Return [x, y] of the center of cell containing provided text 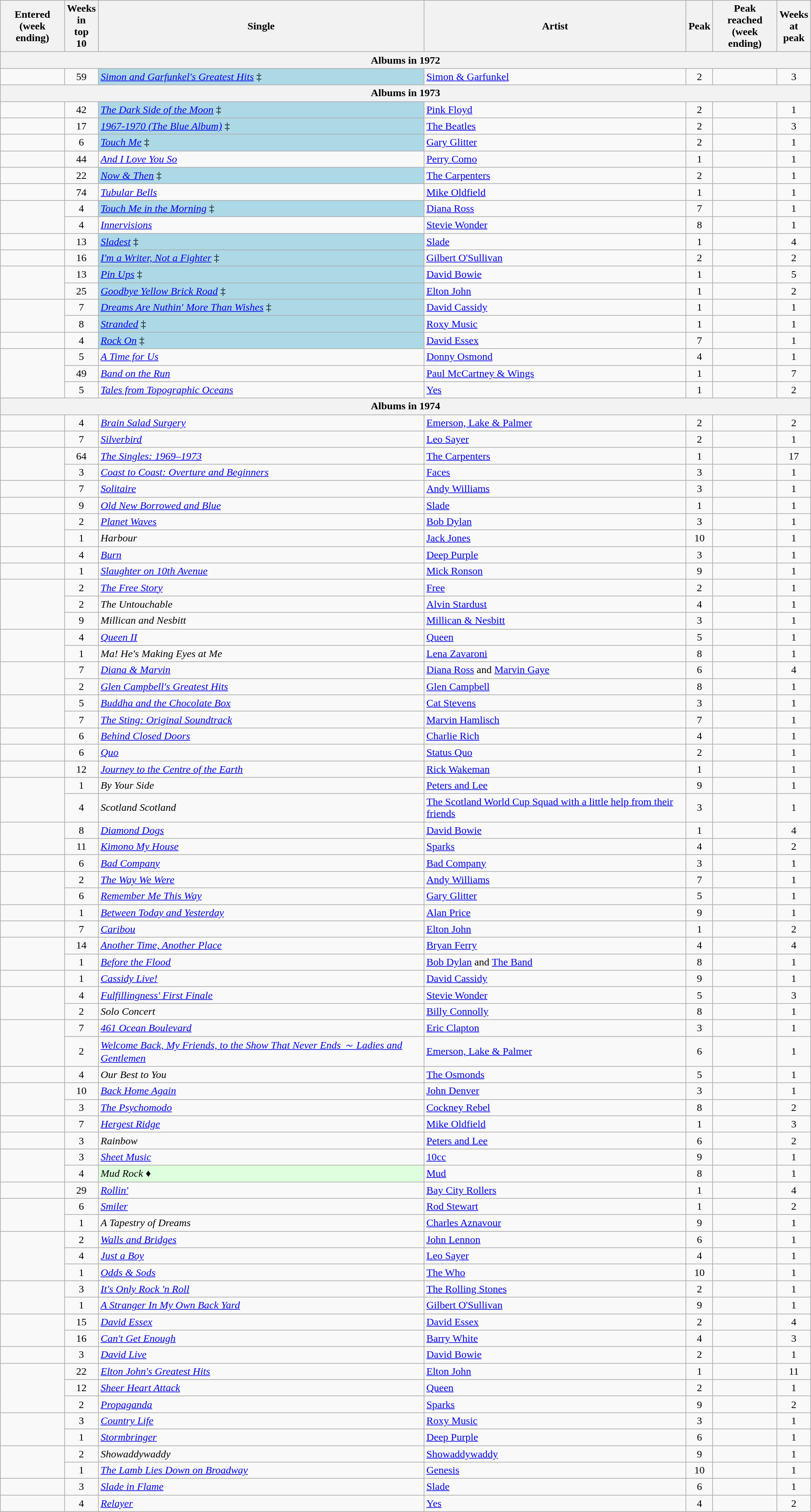
Remember Me This Way [261, 896]
Millican & Nesbitt [555, 621]
74 [81, 192]
The Psychomodo [261, 1107]
Single [261, 26]
29 [81, 1190]
A Time for Us [261, 357]
Bob Dylan and The Band [555, 962]
Rainbow [261, 1140]
Albums in 1972 [405, 60]
Stormbringer [261, 1437]
Touch Me in the Morning ‡ [261, 208]
Tales from Topographic Oceans [261, 390]
Simon and Garfunkel's Greatest Hits ‡ [261, 77]
Rollin' [261, 1190]
Now & Then ‡ [261, 175]
Relayer [261, 1503]
Between Today and Yesterday [261, 913]
Silverbird [261, 439]
The Sting: Original Soundtrack [261, 719]
42 [81, 110]
Old New Borrowed and Blue [261, 505]
Free [555, 588]
I'm a Writer, Not a Fighter ‡ [261, 258]
Touch Me ‡ [261, 142]
Welcome Back, My Friends, to the Show That Never Ends ～ Ladies and Gentlemen [261, 1051]
John Lennon [555, 1240]
Can't Get Enough [261, 1338]
Innervisions [261, 225]
Perry Como [555, 159]
Bob Dylan [555, 522]
Glen Campbell [555, 686]
Alan Price [555, 913]
Eric Clapton [555, 1028]
Faces [555, 472]
Before the Flood [261, 962]
Rock On ‡ [261, 340]
Burn [261, 555]
John Denver [555, 1091]
14 [81, 945]
Weeksintop10 [81, 26]
Solitaire [261, 489]
Rick Wakeman [555, 769]
Diana Ross and Marvin Gaye [555, 670]
The Lamb Lies Down on Broadway [261, 1470]
By Your Side [261, 786]
Mud Rock ♦ [261, 1173]
Quo [261, 752]
Walls and Bridges [261, 1240]
Ma! He's Making Eyes at Me [261, 654]
It's Only Rock 'n Roll [261, 1289]
Diana Ross [555, 208]
Barry White [555, 1338]
Goodbye Yellow Brick Road ‡ [261, 291]
Albums in 1974 [405, 406]
Sladest ‡ [261, 241]
Artist [555, 26]
Diana & Marvin [261, 670]
Alvin Stardust [555, 604]
Buddha and the Chocolate Box [261, 703]
Smiler [261, 1207]
Peakreached (week ending) [745, 26]
59 [81, 77]
10cc [555, 1157]
Glen Campbell's Greatest Hits [261, 686]
Queen II [261, 637]
461 Ocean Boulevard [261, 1028]
49 [81, 373]
Entered (week ending) [32, 26]
Albums in 1973 [405, 93]
The Beatles [555, 126]
Peak [700, 26]
The Rolling Stones [555, 1289]
Millican and Nesbitt [261, 621]
Sheet Music [261, 1157]
Charlie Rich [555, 736]
Slaughter on 10th Avenue [261, 571]
Hergest Ridge [261, 1124]
Charles Aznavour [555, 1223]
Mud [555, 1173]
Slade in Flame [261, 1487]
Rod Stewart [555, 1207]
1967-1970 (The Blue Album) ‡ [261, 126]
Fulfillingness' First Finale [261, 995]
44 [81, 159]
The Who [555, 1272]
Another Time, Another Place [261, 945]
Stranded ‡ [261, 324]
Paul McCartney & Wings [555, 373]
The Scotland World Cup Squad with a little help from their friends [555, 808]
Jack Jones [555, 538]
Billy Connolly [555, 1011]
Propaganda [261, 1404]
Odds & Sods [261, 1272]
Donny Osmond [555, 357]
Status Quo [555, 752]
Kimono My House [261, 847]
Pink Floyd [555, 110]
A Stranger In My Own Back Yard [261, 1305]
Caribou [261, 929]
Cat Stevens [555, 703]
Planet Waves [261, 522]
Bryan Ferry [555, 945]
Tubular Bells [261, 192]
David Live [261, 1355]
Diamond Dogs [261, 830]
Weeksatpeak [794, 26]
Country Life [261, 1421]
The Singles: 1969–1973 [261, 456]
Elton John's Greatest Hits [261, 1371]
The Dark Side of the Moon ‡ [261, 110]
Band on the Run [261, 373]
Just a Boy [261, 1256]
Genesis [555, 1470]
The Untouchable [261, 604]
25 [81, 291]
A Tapestry of Dreams [261, 1223]
Behind Closed Doors [261, 736]
Bay City Rollers [555, 1190]
Simon & Garfunkel [555, 77]
Cassidy Live! [261, 978]
Journey to the Centre of the Earth [261, 769]
The Osmonds [555, 1075]
Pin Ups ‡ [261, 275]
Cockney Rebel [555, 1107]
Brain Salad Surgery [261, 423]
The Way We Were [261, 880]
Mick Ronson [555, 571]
Solo Concert [261, 1011]
15 [81, 1322]
Back Home Again [261, 1091]
64 [81, 456]
The Free Story [261, 588]
Scotland Scotland [261, 808]
Dreams Are Nuthin' More Than Wishes ‡ [261, 308]
Harbour [261, 538]
Our Best to You [261, 1075]
Marvin Hamlisch [555, 719]
And I Love You So [261, 159]
Coast to Coast: Overture and Beginners [261, 472]
Sheer Heart Attack [261, 1388]
Lena Zavaroni [555, 654]
